Scan for the cell matching the given text and deliver its [x, y] coordinate at center. 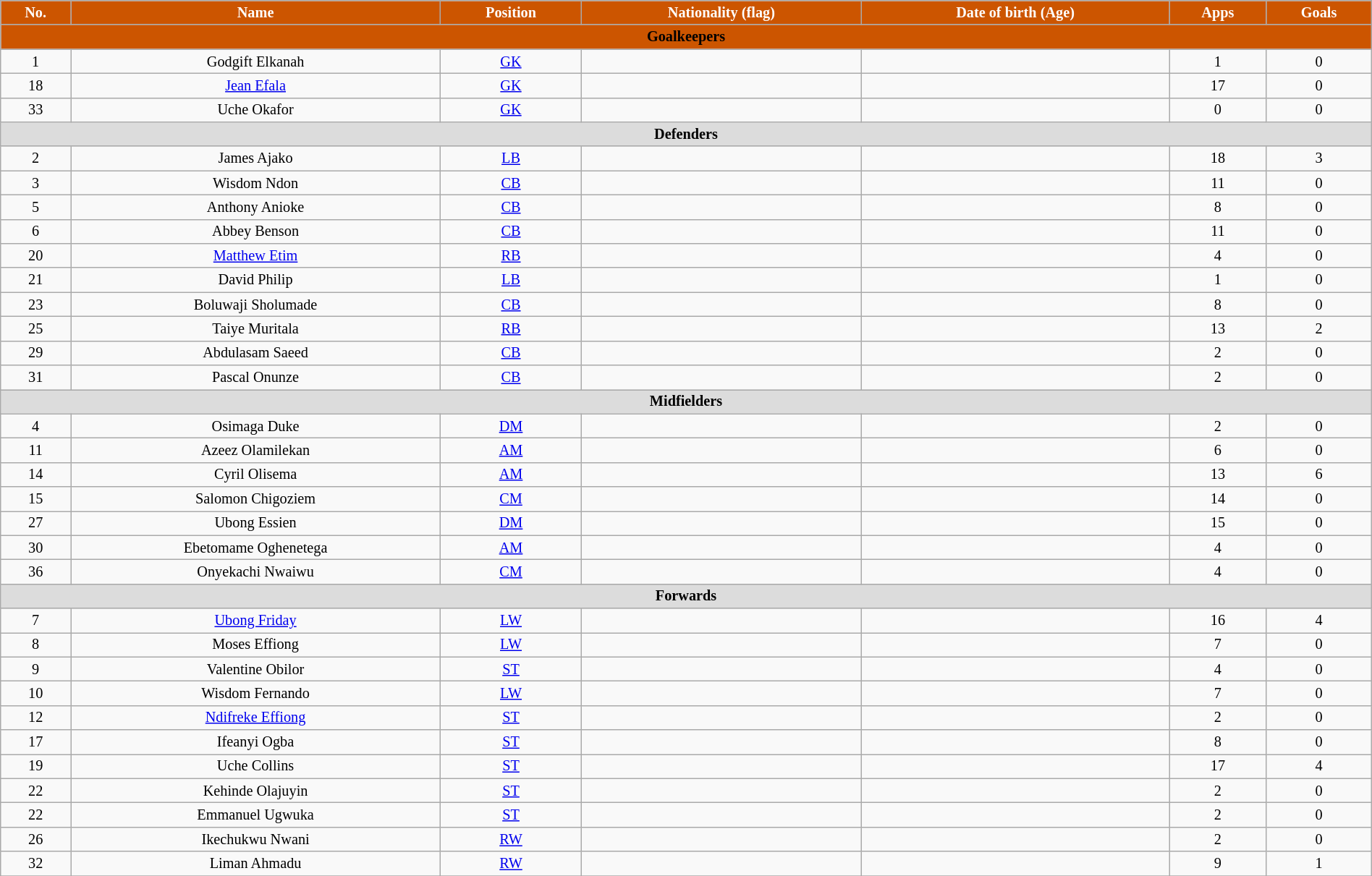
10 [36, 693]
Ndifreke Effiong [256, 718]
Goalkeepers [686, 37]
Pascal Onunze [256, 377]
Uche Okafor [256, 110]
Jean Efala [256, 85]
Liman Ahmadu [256, 864]
Ifeanyi Ogba [256, 742]
Boluwaji Sholumade [256, 305]
No. [36, 12]
Apps [1218, 12]
Defenders [686, 134]
29 [36, 353]
Ikechukwu Nwani [256, 839]
Kehinde Olajuyin [256, 791]
32 [36, 864]
5 [36, 207]
36 [36, 571]
Date of birth (Age) [1015, 12]
Cyril Olisema [256, 475]
Salomon Chigoziem [256, 498]
Taiye Muritala [256, 328]
Nationality (flag) [721, 12]
23 [36, 305]
Wisdom Ndon [256, 183]
Anthony Anioke [256, 207]
19 [36, 766]
Name [256, 12]
30 [36, 548]
Onyekachi Nwaiwu [256, 571]
33 [36, 110]
25 [36, 328]
Emmanuel Ugwuka [256, 815]
12 [36, 718]
27 [36, 523]
Osimaga Duke [256, 426]
Azeez Olamilekan [256, 450]
16 [1218, 620]
Valentine Obilor [256, 669]
Abbey Benson [256, 231]
Moses Effiong [256, 645]
Godgift Elkanah [256, 61]
Forwards [686, 596]
26 [36, 839]
David Philip [256, 280]
Ubong Essien [256, 523]
Position [511, 12]
Uche Collins [256, 766]
James Ajako [256, 158]
Midfielders [686, 401]
Goals [1318, 12]
Wisdom Fernando [256, 693]
21 [36, 280]
Ebetomame Oghenetega [256, 548]
20 [36, 255]
Ubong Friday [256, 620]
Matthew Etim [256, 255]
31 [36, 377]
Abdulasam Saeed [256, 353]
